Capture the cell that displays the provided text and extract its [x, y] central coordinate. 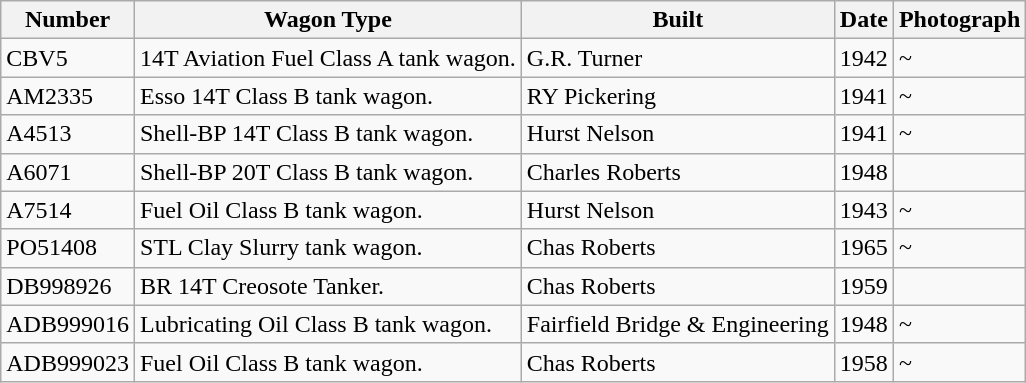
A7514 [68, 210]
1959 [864, 286]
STL Clay Slurry tank wagon. [328, 248]
Date [864, 20]
G.R. Turner [678, 58]
1942 [864, 58]
CBV5 [68, 58]
ADB999016 [68, 324]
14T Aviation Fuel Class A tank wagon. [328, 58]
A6071 [68, 172]
Esso 14T Class B tank wagon. [328, 96]
Shell-BP 14T Class B tank wagon. [328, 134]
Built [678, 20]
DB998926 [68, 286]
AM2335 [68, 96]
PO51408 [68, 248]
RY Pickering [678, 96]
Charles Roberts [678, 172]
Lubricating Oil Class B tank wagon. [328, 324]
Number [68, 20]
Fairfield Bridge & Engineering [678, 324]
A4513 [68, 134]
1958 [864, 362]
1943 [864, 210]
Shell-BP 20T Class B tank wagon. [328, 172]
Wagon Type [328, 20]
Photograph [959, 20]
1965 [864, 248]
BR 14T Creosote Tanker. [328, 286]
ADB999023 [68, 362]
